Find where the given text appears and provide that cell's center as [X, Y] coordinate. 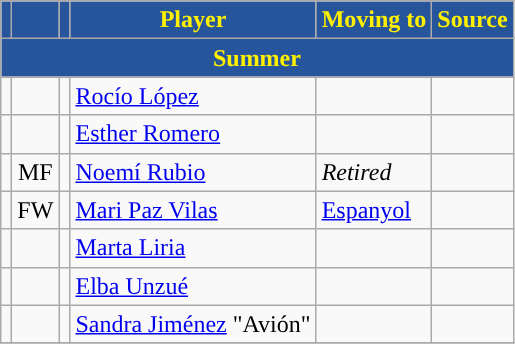
Summer [257, 58]
Rocío López [193, 96]
Elba Unzué [193, 286]
Player [193, 20]
Esther Romero [193, 134]
Marta Liria [193, 248]
FW [36, 210]
Mari Paz Vilas [193, 210]
Sandra Jiménez "Avión" [193, 324]
Source [472, 20]
Retired [374, 172]
Espanyol [374, 210]
Noemí Rubio [193, 172]
MF [36, 172]
Moving to [374, 20]
